For the text-containing cell, return its midpoint in [X, Y] coordinate format. 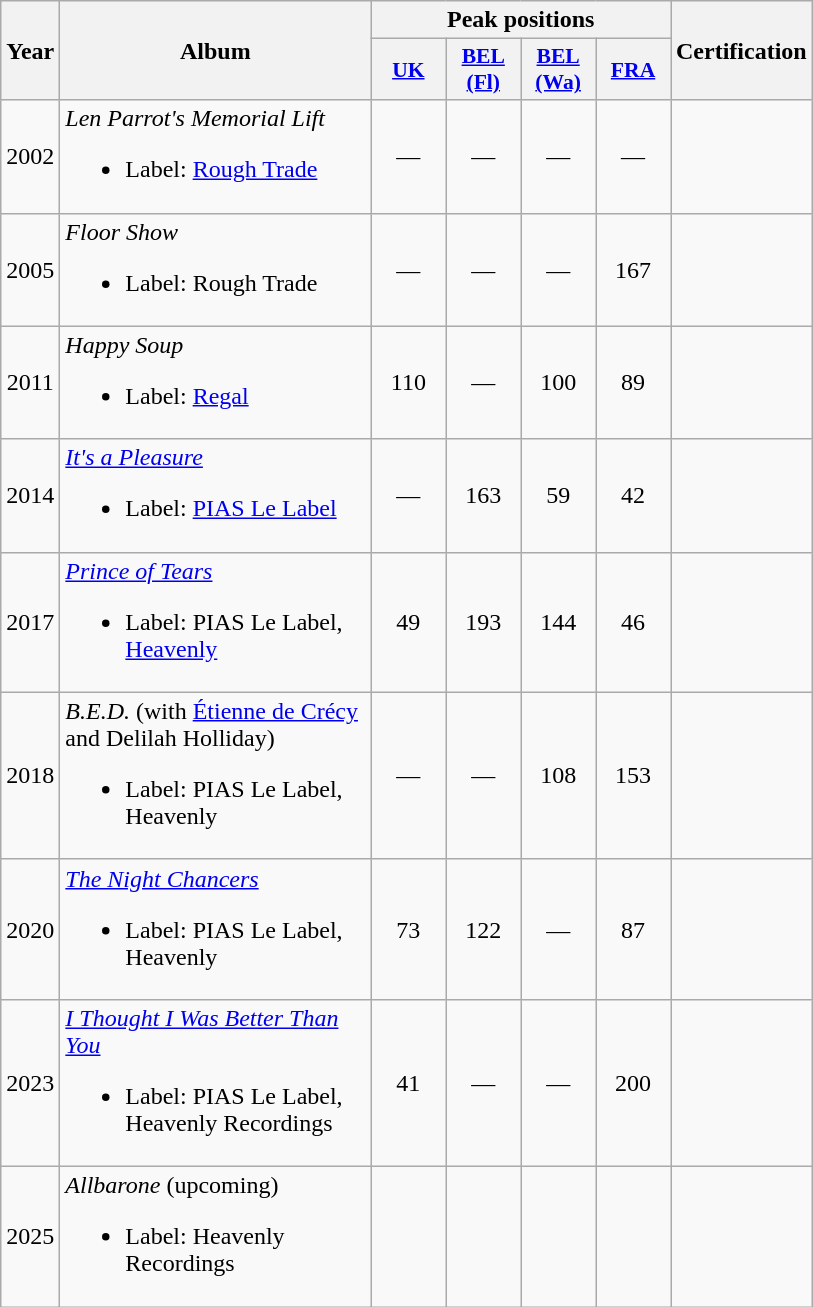
It's a PleasureLabel: PIAS Le Label [216, 496]
89 [634, 382]
200 [634, 1082]
2005 [30, 270]
49 [408, 622]
UK [408, 70]
The Night ChancersLabel: PIAS Le Label, Heavenly [216, 929]
41 [408, 1082]
BEL(Wa) [558, 70]
Certification [741, 50]
163 [484, 496]
Floor ShowLabel: Rough Trade [216, 270]
2002 [30, 156]
2023 [30, 1082]
Len Parrot's Memorial LiftLabel: Rough Trade [216, 156]
2014 [30, 496]
144 [558, 622]
Prince of TearsLabel: PIAS Le Label, Heavenly [216, 622]
Peak positions [521, 20]
2017 [30, 622]
100 [558, 382]
73 [408, 929]
108 [558, 776]
2025 [30, 1236]
2011 [30, 382]
167 [634, 270]
122 [484, 929]
110 [408, 382]
B.E.D. (with Étienne de Crécy and Delilah Holliday)Label: PIAS Le Label, Heavenly [216, 776]
BEL(Fl) [484, 70]
FRA [634, 70]
2018 [30, 776]
87 [634, 929]
I Thought I Was Better Than YouLabel: PIAS Le Label, Heavenly Recordings [216, 1082]
2020 [30, 929]
59 [558, 496]
42 [634, 496]
Allbarone (upcoming)Label: Heavenly Recordings [216, 1236]
46 [634, 622]
193 [484, 622]
Happy SoupLabel: Regal [216, 382]
Album [216, 50]
153 [634, 776]
Year [30, 50]
